Identify which cell holds the provided text, then report its [x, y] central coordinate. 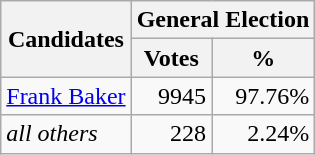
2.24% [264, 134]
97.76% [264, 96]
General Election [223, 20]
% [264, 58]
all others [66, 134]
Frank Baker [66, 96]
9945 [171, 96]
228 [171, 134]
Votes [171, 58]
Candidates [66, 39]
